Return [X, Y] of the center of cell containing provided text 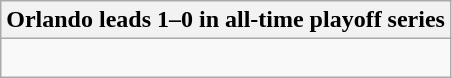
Orlando leads 1–0 in all-time playoff series [226, 20]
